Return the [X, Y] coordinate for the center point of the cell that contains the specified text.  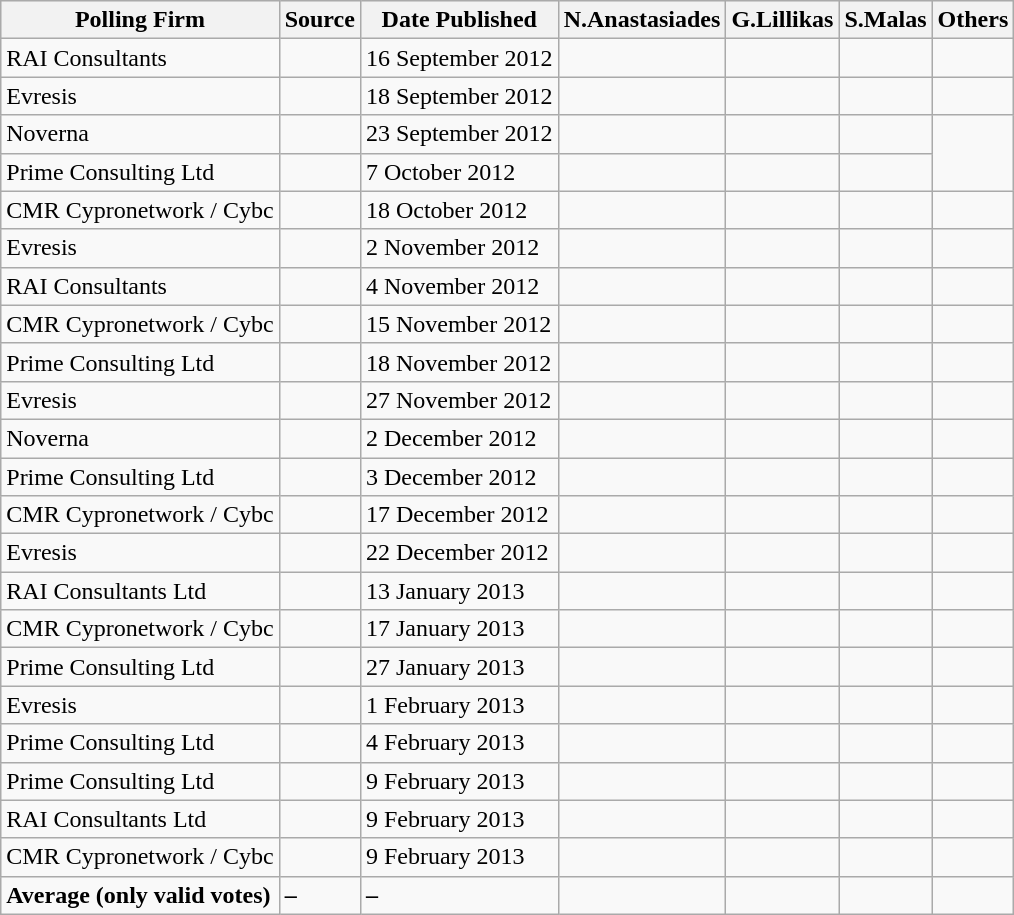
Source [320, 20]
2 December 2012 [459, 438]
7 October 2012 [459, 172]
Date Published [459, 20]
Polling Firm [140, 20]
Others [973, 20]
1 February 2013 [459, 705]
23 September 2012 [459, 134]
18 November 2012 [459, 362]
G.Lillikas [782, 20]
17 January 2013 [459, 629]
22 December 2012 [459, 553]
27 November 2012 [459, 400]
2 November 2012 [459, 248]
27 January 2013 [459, 667]
S.Malas [886, 20]
18 September 2012 [459, 96]
3 December 2012 [459, 477]
13 January 2013 [459, 591]
Average (only valid votes) [140, 895]
4 February 2013 [459, 743]
4 November 2012 [459, 286]
17 December 2012 [459, 515]
16 September 2012 [459, 58]
18 October 2012 [459, 210]
N.Anastasiades [642, 20]
15 November 2012 [459, 324]
